Find where the given text appears and provide that cell's center as (X, Y) coordinate. 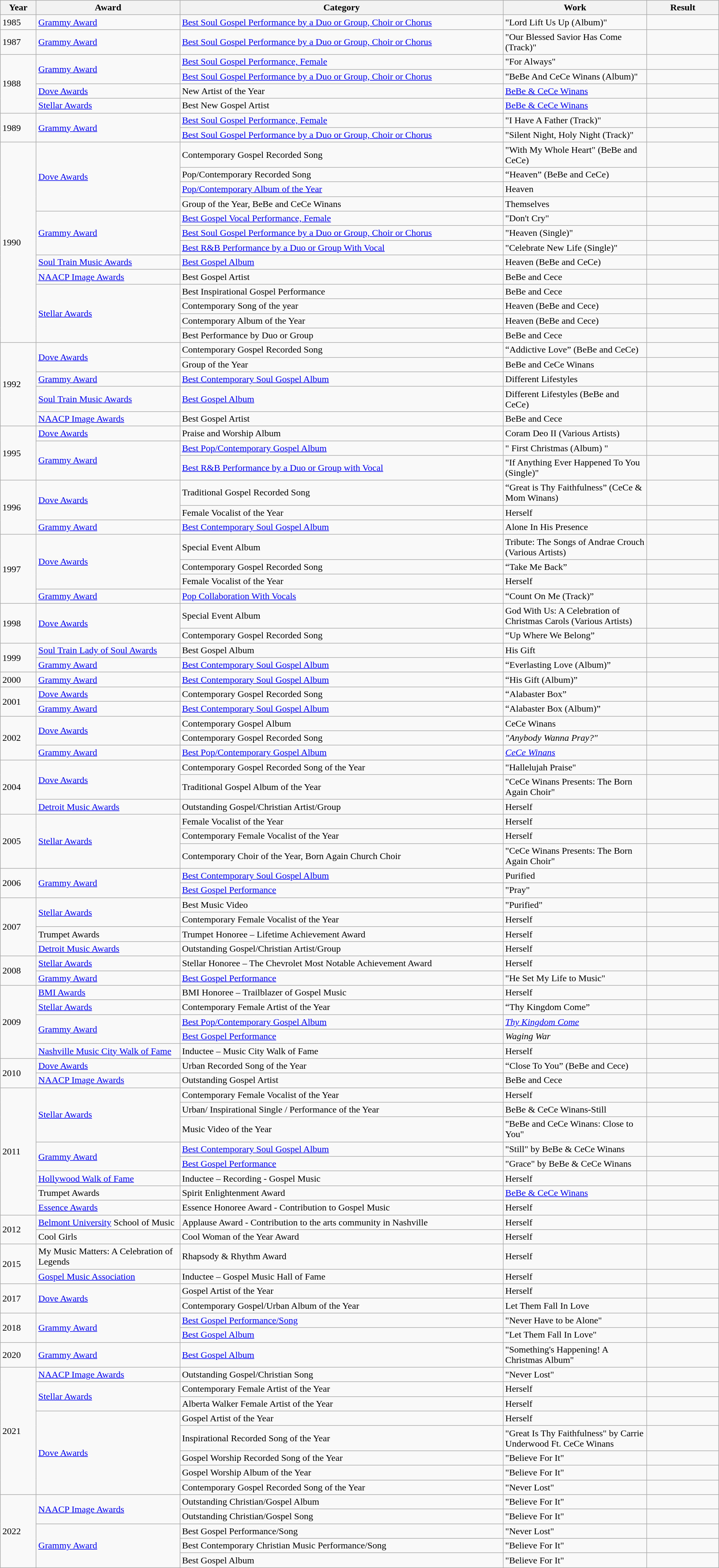
Inductee – Music City Walk of Fame (341, 1051)
Gospel Worship Album of the Year (341, 1472)
“Addictive Love” (BeBe and CeCe) (575, 350)
Music Video of the Year (341, 1129)
"Celebrate New Life (Single)" (575, 248)
BMI Honoree – Trailblazer of Gospel Music (341, 993)
"Lord Lift Us Up (Album)" (575, 22)
2006 (18, 883)
“Heaven” (BeBe and CeCe) (575, 174)
Purified (575, 876)
Nashville Music City Walk of Fame (108, 1051)
Essence Awards (108, 1207)
"Purified" (575, 905)
Essence Honoree Award - Contribution to Gospel Music (341, 1207)
"Grace" by BeBe & CeCe Winans (575, 1164)
2020 (18, 1355)
Contemporary Song of the year (341, 306)
Urban Recorded Song of the Year (341, 1066)
Group of the Year, BeBe and CeCe Winans (341, 204)
Gospel Worship Recorded Song of the Year (341, 1458)
2011 (18, 1151)
"Great Is Thy Faithfulness" by Carrie Underwood Ft. CeCe Winans (575, 1438)
2010 (18, 1073)
"For Always" (575, 62)
Different Lifestyles (BeBe and CeCe) (575, 399)
“Great is Thy Faithfulness” (CeCe & Mom Winans) (575, 493)
Outstanding Gospel Artist (341, 1080)
Stellar Honoree – The Chevrolet Most Notable Achievement Award (341, 963)
Best Contemporary Christian Music Performance/Song (341, 1546)
Traditional Gospel Album of the Year (341, 787)
"I Have A Father (Track)" (575, 120)
“Count On Me (Track)” (575, 596)
Award (108, 8)
2000 (18, 679)
Tribute: The Songs of Andrae Crouch (Various Artists) (575, 547)
2017 (18, 1298)
Best Inspirational Gospel Performance (341, 291)
2001 (18, 701)
Heaven (575, 189)
"Pray" (575, 890)
"Something's Happening! A Christmas Album" (575, 1355)
Themselves (575, 204)
2009 (18, 1022)
Rhapsody & Rhythm Award (341, 1257)
Thy Kingdom Come (575, 1022)
1985 (18, 22)
BeBe & CeCe Winans-Still (575, 1109)
New Artist of the Year (341, 91)
2004 (18, 787)
2021 (18, 1431)
"BeBe and CeCe Winans: Close to You" (575, 1129)
“Up Where We Belong” (575, 636)
Result (683, 8)
Heaven (BeBe and CeCe) (575, 262)
Contemporary Album of the Year (341, 321)
"If Anything Ever Happened To You (Single)" (575, 468)
2022 (18, 1531)
1992 (18, 384)
Contemporary Gospel Album (341, 723)
Soul Train Lady of Soul Awards (108, 650)
Group of the Year (341, 364)
Spirit Enlightenment Award (341, 1193)
My Music Matters: A Celebration of Legends (108, 1257)
1998 (18, 623)
2002 (18, 738)
1988 (18, 84)
2005 (18, 841)
Best Performance by Duo or Group (341, 335)
1987 (18, 42)
Category (341, 8)
Best New Gospel Artist (341, 106)
Pop/Contemporary Album of the Year (341, 189)
Let Them Fall In Love (575, 1306)
Pop Collaboration With Vocals (341, 596)
Cool Woman of the Year Award (341, 1237)
“Take Me Back” (575, 567)
"Our Blessed Savior Has Come (Track)" (575, 42)
1996 (18, 508)
"Never Have to be Alone" (575, 1320)
God With Us: A Celebration of Christmas Carols (Various Artists) (575, 616)
His Gift (575, 650)
Gospel Music Association (108, 1277)
"Silent Night, Holy Night (Track)" (575, 135)
"He Set My Life to Music" (575, 978)
Cool Girls (108, 1237)
Urban/ Inspirational Single / Performance of the Year (341, 1109)
Work (575, 8)
Coram Deo II (Various Artists) (575, 433)
Best Gospel Vocal Performance, Female (341, 219)
“Everlasting Love (Album)” (575, 665)
"With My Whole Heart" (BeBe and CeCe) (575, 154)
"Anybody Wanna Pray?" (575, 738)
“Close To You” (BeBe and Cece) (575, 1066)
1995 (18, 453)
Praise and Worship Album (341, 433)
Different Lifestyles (575, 379)
"Hallelujah Praise" (575, 767)
Outstanding Christian/Gospel Song (341, 1517)
Alone In His Presence (575, 527)
Contemporary Choir of the Year, Born Again Church Choir (341, 856)
2007 (18, 927)
Applause Award - Contribution to the arts community in Nashville (341, 1222)
Year (18, 8)
Hollywood Walk of Fame (108, 1178)
BMI Awards (108, 993)
"Don't Cry" (575, 219)
Inspirational Recorded Song of the Year (341, 1438)
2015 (18, 1264)
Best R&B Performance by a Duo or Group with Vocal (341, 468)
"BeBe And CeCe Winans (Album)" (575, 76)
Trumpet Honoree – Lifetime Achievement Award (341, 934)
Inductee – Recording - Gospel Music (341, 1178)
1990 (18, 242)
1997 (18, 569)
"Still" by BeBe & CeCe Winans (575, 1149)
“His Gift (Album)” (575, 679)
2018 (18, 1328)
Belmont University School of Music (108, 1222)
BeBe and CeCe Winans (575, 364)
Outstanding Christian/Gospel Album (341, 1502)
"Let Them Fall In Love" (575, 1335)
Contemporary Gospel/Urban Album of the Year (341, 1306)
Outstanding Gospel/Christian Song (341, 1374)
“Thy Kingdom Come” (575, 1007)
“Alabaster Box (Album)” (575, 709)
Best R&B Performance by a Duo or Group With Vocal (341, 248)
Best Music Video (341, 905)
Waging War (575, 1037)
"Heaven (Single)" (575, 233)
Inductee – Gospel Music Hall of Fame (341, 1277)
“Alabaster Box” (575, 694)
" First Christmas (Album) " (575, 448)
1999 (18, 657)
Pop/Contemporary Recorded Song (341, 174)
1989 (18, 127)
Alberta Walker Female Artist of the Year (341, 1404)
2012 (18, 1230)
Traditional Gospel Recorded Song (341, 493)
2008 (18, 970)
